Provide the [x, y] coordinate of the cell's center where the given text is located.  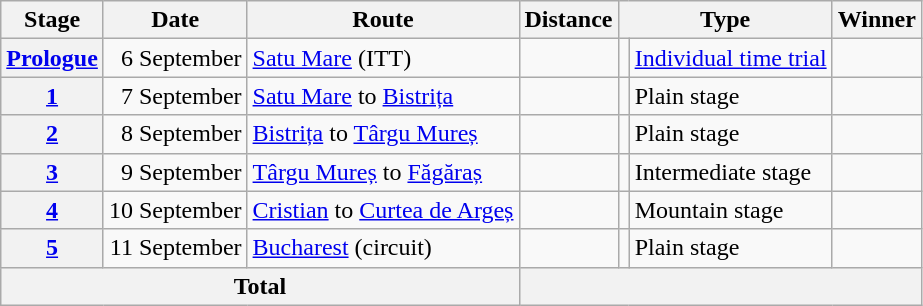
Total [260, 286]
1 [52, 96]
Târgu Mureș to Făgăraș [383, 172]
Intermediate stage [730, 172]
11 September [175, 248]
Bistrița to Târgu Mureș [383, 134]
5 [52, 248]
Mountain stage [730, 210]
Distance [568, 20]
7 September [175, 96]
Satu Mare to Bistrița [383, 96]
Type [725, 20]
Bucharest (circuit) [383, 248]
Satu Mare (ITT) [383, 58]
2 [52, 134]
10 September [175, 210]
Route [383, 20]
9 September [175, 172]
Stage [52, 20]
6 September [175, 58]
Winner [876, 20]
Cristian to Curtea de Argeș [383, 210]
8 September [175, 134]
Individual time trial [730, 58]
Date [175, 20]
4 [52, 210]
Prologue [52, 58]
3 [52, 172]
